Find where the given text appears and provide that cell's center as [x, y] coordinate. 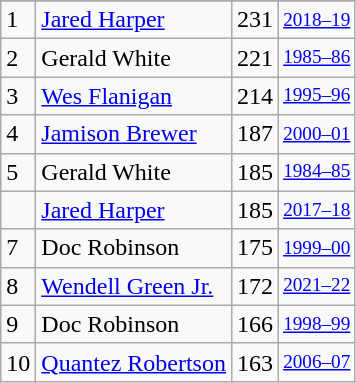
1999–00 [317, 248]
163 [254, 362]
1984–85 [317, 172]
166 [254, 324]
Quantez Robertson [134, 362]
2 [18, 58]
Wendell Green Jr. [134, 286]
2006–07 [317, 362]
7 [18, 248]
10 [18, 362]
1998–99 [317, 324]
221 [254, 58]
Wes Flanigan [134, 96]
2000–01 [317, 134]
Jamison Brewer [134, 134]
2021–22 [317, 286]
1 [18, 20]
9 [18, 324]
8 [18, 286]
187 [254, 134]
5 [18, 172]
2018–19 [317, 20]
3 [18, 96]
175 [254, 248]
231 [254, 20]
2017–18 [317, 210]
172 [254, 286]
1985–86 [317, 58]
4 [18, 134]
1995–96 [317, 96]
214 [254, 96]
